Output the [X, Y] coordinate of the center of the cell containing the given text.  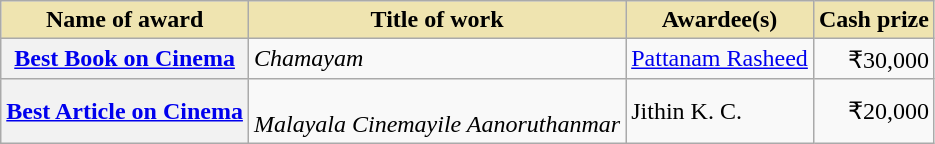
Title of work [436, 20]
Pattanam Rasheed [720, 59]
Chamayam [436, 59]
Malayala Cinemayile Aanoruthanmar [436, 110]
Name of award [125, 20]
₹20,000 [874, 110]
Jithin K. C. [720, 110]
Cash prize [874, 20]
Best Article on Cinema [125, 110]
Awardee(s) [720, 20]
Best Book on Cinema [125, 59]
₹30,000 [874, 59]
